Pinpoint the cell where the given text exists, returning its (X, Y) midpoint coordinate. 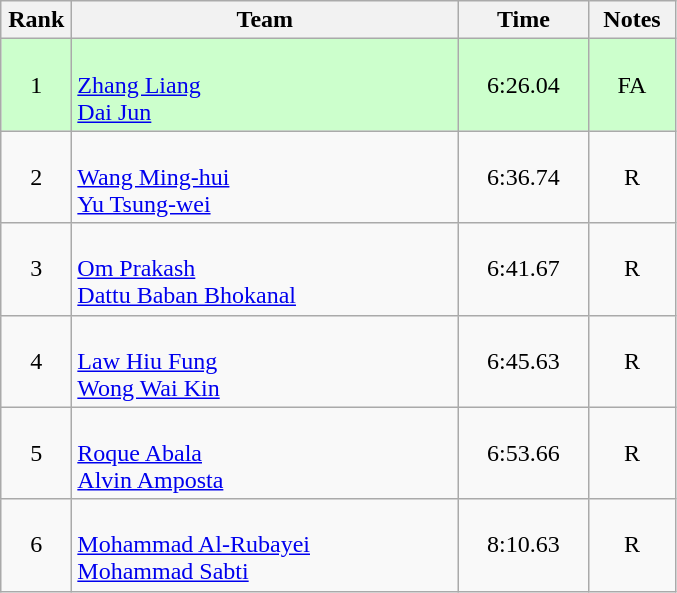
6 (36, 545)
Notes (632, 20)
8:10.63 (524, 545)
Rank (36, 20)
1 (36, 85)
6:45.63 (524, 361)
Mohammad Al-RubayeiMohammad Sabti (265, 545)
5 (36, 453)
6:26.04 (524, 85)
Om PrakashDattu Baban Bhokanal (265, 269)
Roque AbalaAlvin Amposta (265, 453)
4 (36, 361)
FA (632, 85)
Team (265, 20)
Zhang LiangDai Jun (265, 85)
6:53.66 (524, 453)
6:36.74 (524, 177)
Law Hiu FungWong Wai Kin (265, 361)
2 (36, 177)
Time (524, 20)
Wang Ming-huiYu Tsung-wei (265, 177)
6:41.67 (524, 269)
3 (36, 269)
